Pinpoint the cell where the given text exists, returning its [X, Y] midpoint coordinate. 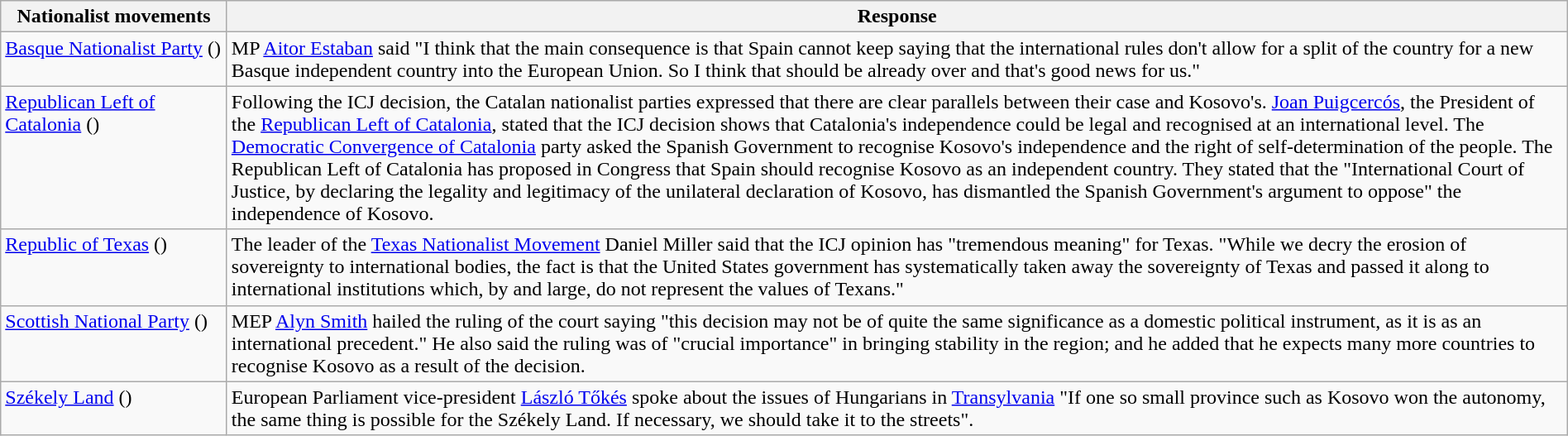
Székely Land () [114, 409]
Nationalist movements [114, 17]
Republican Left of Catalonia () [114, 157]
Republic of Texas () [114, 267]
Basque Nationalist Party () [114, 60]
Response [896, 17]
Scottish National Party () [114, 343]
